Extract the [X, Y] coordinate from the center of the cell holding the provided text.  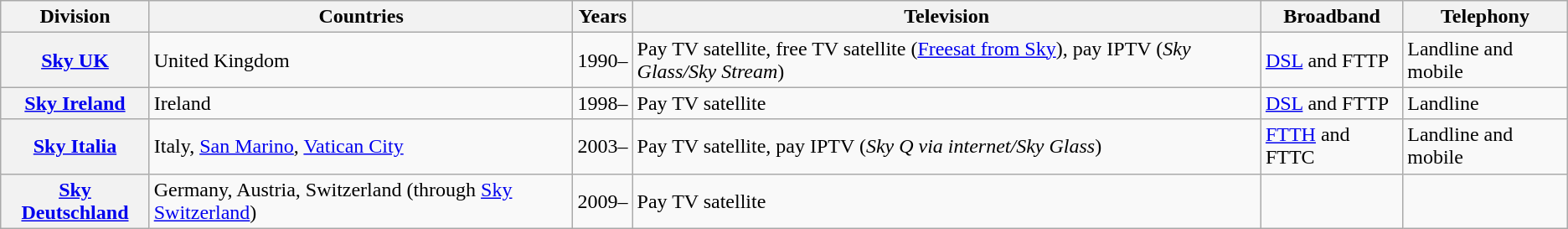
United Kingdom [361, 60]
Pay TV satellite, pay IPTV (Sky Q via internet/Sky Glass) [946, 146]
Sky Ireland [75, 103]
1990– [603, 60]
FTTH and FTTC [1332, 146]
Italy, San Marino, Vatican City [361, 146]
Television [946, 17]
Ireland [361, 103]
2003– [603, 146]
Sky Deutschland [75, 201]
2009– [603, 201]
Pay TV satellite, free TV satellite (Freesat from Sky), pay IPTV (Sky Glass/Sky Stream) [946, 60]
Years [603, 17]
Division [75, 17]
Countries [361, 17]
Sky UK [75, 60]
1998– [603, 103]
Broadband [1332, 17]
Telephony [1486, 17]
Germany, Austria, Switzerland (through Sky Switzerland) [361, 201]
Sky Italia [75, 146]
Landline [1486, 103]
